Pinpoint the cell where the given text exists, returning its [X, Y] midpoint coordinate. 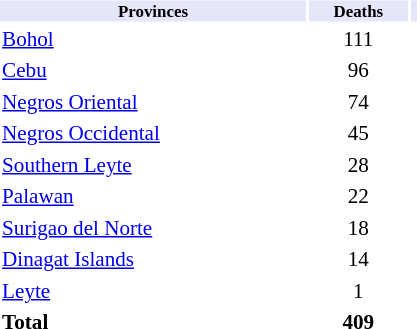
74 [358, 102]
22 [358, 196]
Negros Oriental [154, 102]
14 [358, 259]
Surigao del Norte [154, 228]
96 [358, 70]
Deaths [358, 12]
Leyte [154, 291]
Negros Occidental [154, 133]
Dinagat Islands [154, 259]
18 [358, 228]
Cebu [154, 70]
Southern Leyte [154, 165]
45 [358, 133]
Palawan [154, 196]
Bohol [154, 39]
28 [358, 165]
Provinces [154, 12]
111 [358, 39]
1 [358, 291]
